For the text-containing cell, return its midpoint in [x, y] coordinate format. 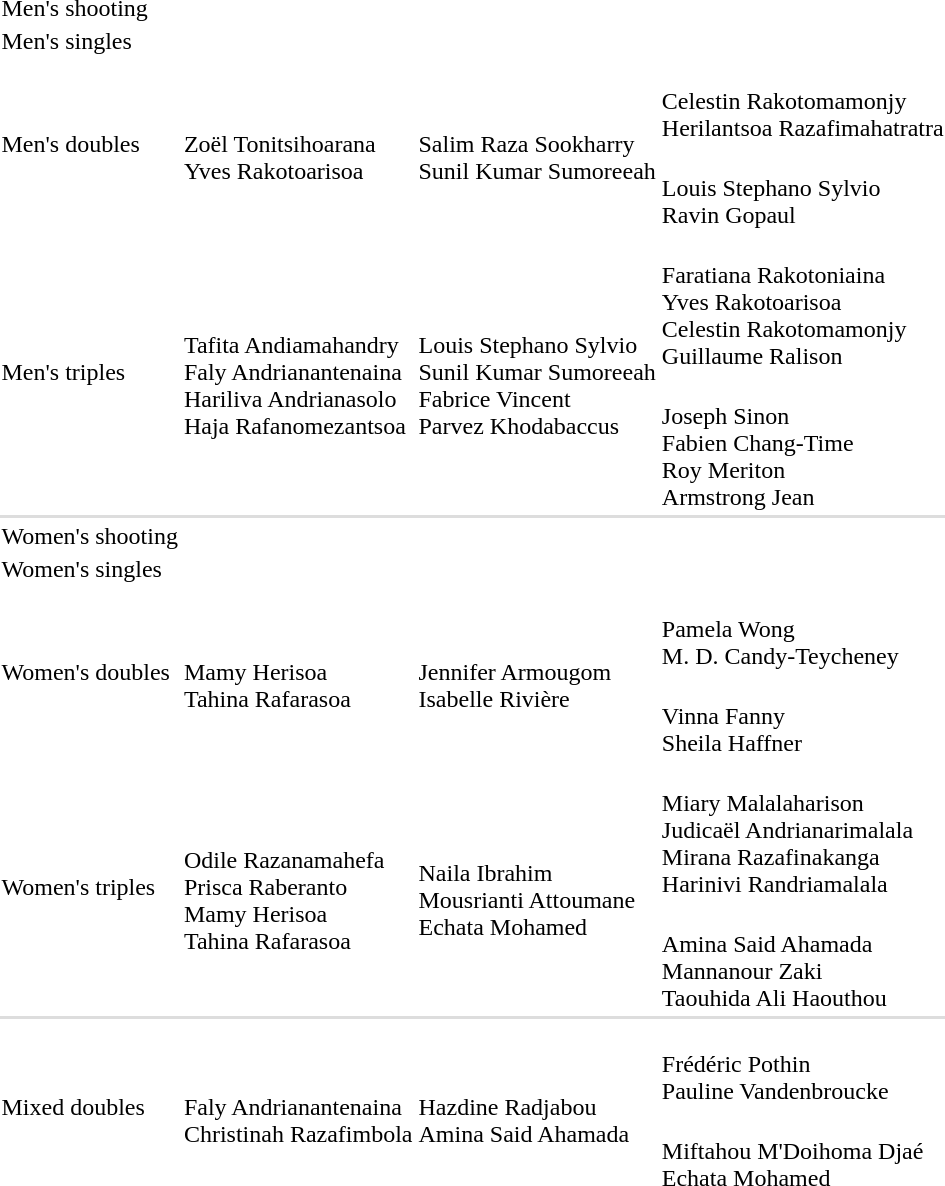
Naila IbrahimMousrianti AttoumaneEchata Mohamed [537, 887]
Mamy HerisoaTahina Rafarasoa [298, 672]
Women's triples [90, 887]
Jennifer ArmougomIsabelle Rivière [537, 672]
Women's doubles [90, 672]
Vinna FannySheila Haffner [802, 716]
Pamela WongM. D. Candy-Teycheney [802, 629]
Amina Said AhamadaMannanour ZakiTaouhida Ali Haouthou [802, 958]
Miary MalalaharisonJudicaël AndrianarimalalaMirana RazafinakangaHarinivi Randriamalala [802, 830]
Louis Stephano SylvioRavin Gopaul [802, 188]
Men's triples [90, 372]
Celestin RakotomamonjyHerilantsoa Razafimahatratra [802, 101]
Louis Stephano SylvioSunil Kumar SumoreeahFabrice VincentParvez Khodabaccus [537, 372]
Women's shooting [90, 536]
Frédéric PothinPauline Vandenbroucke [802, 1064]
Men's singles [90, 41]
Joseph SinonFabien Chang-TimeRoy MeritonArmstrong Jean [802, 443]
Tafita AndiamahandryFaly AndrianantenainaHariliva AndrianasoloHaja Rafanomezantsoa [298, 372]
Zoël TonitsihoaranaYves Rakotoarisoa [298, 144]
Salim Raza SookharrySunil Kumar Sumoreeah [537, 144]
Women's singles [90, 569]
Odile RazanamahefaPrisca RaberantoMamy HerisoaTahina Rafarasoa [298, 887]
Faratiana RakotoniainaYves RakotoarisoaCelestin RakotomamonjyGuillaume Ralison [802, 302]
Men's doubles [90, 144]
